Provide the [x, y] coordinate of the cell's center where the given text is located.  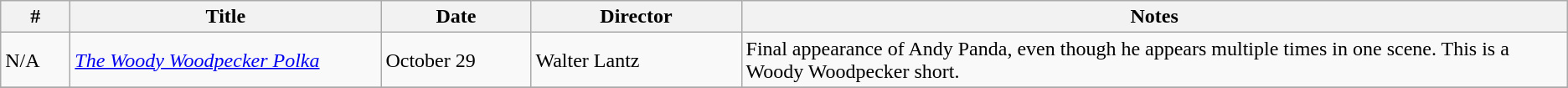
Title [226, 17]
N/A [35, 60]
The Woody Woodpecker Polka [226, 60]
October 29 [456, 60]
Notes [1154, 17]
Director [637, 17]
Date [456, 17]
# [35, 17]
Walter Lantz [637, 60]
Final appearance of Andy Panda, even though he appears multiple times in one scene. This is a Woody Woodpecker short. [1154, 60]
